For the text-containing cell, return its midpoint in [x, y] coordinate format. 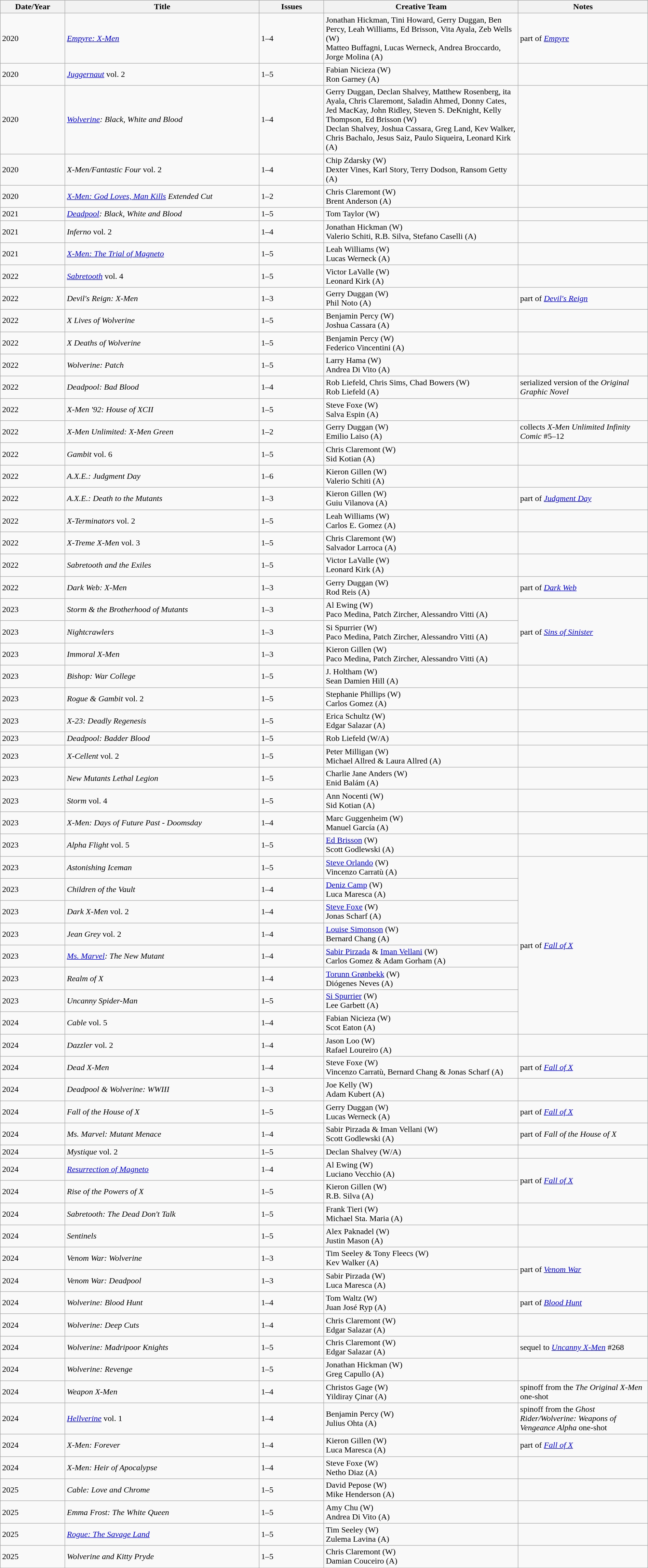
sequel to Uncanny X-Men #268 [583, 1347]
Storm vol. 4 [162, 800]
Sabretooth vol. 4 [162, 276]
Juggernaut vol. 2 [162, 75]
Frank Tieri (W)Michael Sta. Maria (A) [421, 1214]
Erica Schultz (W)Edgar Salazar (A) [421, 721]
X-Men '92: House of XCII [162, 409]
Kieron Gillen (W)Guiu Vilanova (A) [421, 498]
Venom War: Deadpool [162, 1280]
Jonathan Hickman (W)Greg Capullo (A) [421, 1369]
X-Men: The Trial of Magneto [162, 254]
X-Men: Days of Future Past - Doomsday [162, 823]
X Deaths of Wolverine [162, 342]
Stephanie Phillips (W)Carlos Gomez (A) [421, 699]
Sabir Pirzada & Iman Vellani (W)Scott Godlewski (A) [421, 1134]
Jonathan Hickman (W)Valerio Schiti, R.B. Silva, Stefano Caselli (A) [421, 232]
Leah Williams (W)Lucas Werneck (A) [421, 254]
Torunn Grønbekk (W)Diógenes Neves (A) [421, 978]
Sabir Pirzada & Iman Vellani (W)Carlos Gomez & Adam Gorham (A) [421, 956]
Fabian Nicieza (W)Scot Eaton (A) [421, 1023]
Rob Liefeld, Chris Sims, Chad Bowers (W)Rob Liefeld (A) [421, 388]
Deadpool & Wolverine: WWIII [162, 1090]
Chris Claremont (W)Salvador Larroca (A) [421, 543]
Wolverine: Deep Cuts [162, 1325]
Title [162, 7]
Tim Seeley (W)Zulema Lavina (A) [421, 1535]
Ann Nocenti (W)Sid Kotian (A) [421, 800]
Wolverine: Patch [162, 365]
Empyre: X-Men [162, 38]
Sentinels [162, 1236]
Ed Brisson (W)Scott Godlewski (A) [421, 845]
Nightcrawlers [162, 632]
Steve Foxe (W)Jonas Scharf (A) [421, 912]
Steve Foxe (W)Salva Espin (A) [421, 409]
Kieron Gillen (W)Valerio Schiti (A) [421, 476]
David Pepose (W)Mike Henderson (A) [421, 1490]
Gerry Duggan (W)Emilio Laiso (A) [421, 432]
part of Devil's Reign [583, 298]
Wolverine: Revenge [162, 1369]
Fabian Nicieza (W)Ron Garney (A) [421, 75]
Gerry Duggan (W)Rod Reis (A) [421, 587]
Bishop: War College [162, 676]
Marc Guggenheim (W)Manuel García (A) [421, 823]
X-Men/Fantastic Four vol. 2 [162, 170]
Hellverine vol. 1 [162, 1419]
Declan Shalvey (W/A) [421, 1152]
Resurrection of Magneto [162, 1170]
Benjamin Percy (W)Joshua Cassara (A) [421, 321]
Wolverine: Black, White and Blood [162, 120]
Notes [583, 7]
Gerry Duggan (W)Phil Noto (A) [421, 298]
Venom War: Wolverine [162, 1258]
part of Fall of the House of X [583, 1134]
Mystique vol. 2 [162, 1152]
Tim Seeley & Tony Fleecs (W)Kev Walker (A) [421, 1258]
J. Holtham (W)Sean Damien Hill (A) [421, 676]
Kieron Gillen (W)Paco Medina, Patch Zircher, Alessandro Vitti (A) [421, 654]
Emma Frost: The White Queen [162, 1512]
Gerry Duggan (W)Lucas Werneck (A) [421, 1112]
part of Empyre [583, 38]
A.X.E.: Death to the Mutants [162, 498]
Alpha Flight vol. 5 [162, 845]
Chris Claremont (W)Sid Kotian (A) [421, 454]
Christos Gage (W)Yildiray Çinar (A) [421, 1392]
Al Ewing (W)Luciano Vecchio (A) [421, 1170]
Fall of the House of X [162, 1112]
part of Blood Hunt [583, 1303]
Steve Foxe (W)Netho Diaz (A) [421, 1468]
Dead X-Men [162, 1068]
Si Spurrier (W)Lee Garbett (A) [421, 1001]
spinoff from the The Original X-Men one-shot [583, 1392]
Deadpool: Badder Blood [162, 739]
Storm & the Brotherhood of Mutants [162, 610]
Chris Claremont (W)Damian Couceiro (A) [421, 1556]
Al Ewing (W)Paco Medina, Patch Zircher, Alessandro Vitti (A) [421, 610]
Sabir Pirzada (W)Luca Maresca (A) [421, 1280]
Rise of the Powers of X [162, 1191]
Gambit vol. 6 [162, 454]
Kieron Gillen (W)Luca Maresca (A) [421, 1446]
Deniz Camp (W)Luca Maresca (A) [421, 889]
Tom Waltz (W)Juan José Ryp (A) [421, 1303]
X-Treme X-Men vol. 3 [162, 543]
A.X.E.: Judgment Day [162, 476]
Cable: Love and Chrome [162, 1490]
Alex Paknadel (W)Justin Mason (A) [421, 1236]
Realm of X [162, 978]
Jason Loo (W)Rafael Loureiro (A) [421, 1045]
X-Men: Forever [162, 1446]
Rob Liefeld (W/A) [421, 739]
Deadpool: Black, White and Blood [162, 214]
Joe Kelly (W)Adam Kubert (A) [421, 1090]
X-Cellent vol. 2 [162, 756]
part of Sins of Sinister [583, 632]
Tom Taylor (W) [421, 214]
Cable vol. 5 [162, 1023]
Louise Simonson (W)Bernard Chang (A) [421, 934]
Rogue & Gambit vol. 2 [162, 699]
serialized version of the Original Graphic Novel [583, 388]
Date/Year [33, 7]
Creative Team [421, 7]
Weapon X-Men [162, 1392]
Wolverine: Blood Hunt [162, 1303]
X-Terminators vol. 2 [162, 521]
X-Men Unlimited: X-Men Green [162, 432]
part of Dark Web [583, 587]
Kieron Gillen (W)R.B. Silva (A) [421, 1191]
Ms. Marvel: Mutant Menace [162, 1134]
Steve Orlando (W)Vincenzo Carratù (A) [421, 867]
part of Judgment Day [583, 498]
Deadpool: Bad Blood [162, 388]
Uncanny Spider-Man [162, 1001]
1–6 [292, 476]
X-Men: God Loves, Man Kills Extended Cut [162, 196]
Rogue: The Savage Land [162, 1535]
Dazzler vol. 2 [162, 1045]
Chip Zdarsky (W)Dexter Vines, Karl Story, Terry Dodson, Ransom Getty (A) [421, 170]
Jean Grey vol. 2 [162, 934]
Benjamin Percy (W)Federico Vincentini (A) [421, 342]
part of Venom War [583, 1269]
Sabretooth and the Exiles [162, 565]
Sabretooth: The Dead Don't Talk [162, 1214]
New Mutants Lethal Legion [162, 779]
Inferno vol. 2 [162, 232]
Steve Foxe (W)Vincenzo Carratù, Bernard Chang & Jonas Scharf (A) [421, 1068]
Chris Claremont (W)Brent Anderson (A) [421, 196]
Leah Williams (W)Carlos E. Gomez (A) [421, 521]
Dark Web: X-Men [162, 587]
Wolverine and Kitty Pryde [162, 1556]
collects X-Men Unlimited Infinity Comic #5–12 [583, 432]
Peter Milligan (W)Michael Allred & Laura Allred (A) [421, 756]
Wolverine: Madripoor Knights [162, 1347]
Si Spurrier (W)Paco Medina, Patch Zircher, Alessandro Vitti (A) [421, 632]
Devil's Reign: X-Men [162, 298]
Astonishing Iceman [162, 867]
Ms. Marvel: The New Mutant [162, 956]
Issues [292, 7]
Children of the Vault [162, 889]
X-23: Deadly Regenesis [162, 721]
Charlie Jane Anders (W)Enid Balám (A) [421, 779]
X Lives of Wolverine [162, 321]
Larry Hama (W)Andrea Di Vito (A) [421, 365]
Immoral X-Men [162, 654]
spinoff from the Ghost Rider/Wolverine: Weapons of Vengeance Alpha one-shot [583, 1419]
Amy Chu (W)Andrea Di Vito (A) [421, 1512]
Benjamin Percy (W)Julius Ohta (A) [421, 1419]
X-Men: Heir of Apocalypse [162, 1468]
Dark X-Men vol. 2 [162, 912]
